Return the [x, y] coordinate for the center point of the cell that contains the specified text.  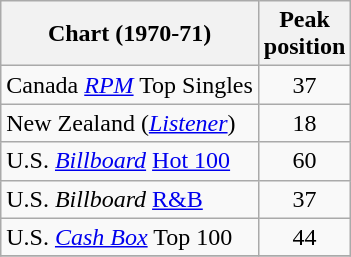
18 [304, 123]
U.S. Billboard Hot 100 [130, 161]
New Zealand (Listener) [130, 123]
60 [304, 161]
Canada RPM Top Singles [130, 85]
44 [304, 237]
Chart (1970-71) [130, 34]
U.S. Billboard R&B [130, 199]
U.S. Cash Box Top 100 [130, 237]
Peakposition [304, 34]
